Determine the [X, Y] coordinate at the center of the cell enclosing the given text.  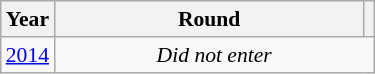
Year [28, 19]
2014 [28, 55]
Did not enter [214, 55]
Round [209, 19]
